Detect which cell encompasses the target text, then output its [x, y] center coordinate. 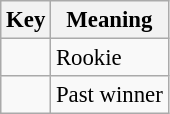
Rookie [110, 58]
Meaning [110, 20]
Key [26, 20]
Past winner [110, 95]
